Locate the cell with the specified text and output its [X, Y] center coordinate. 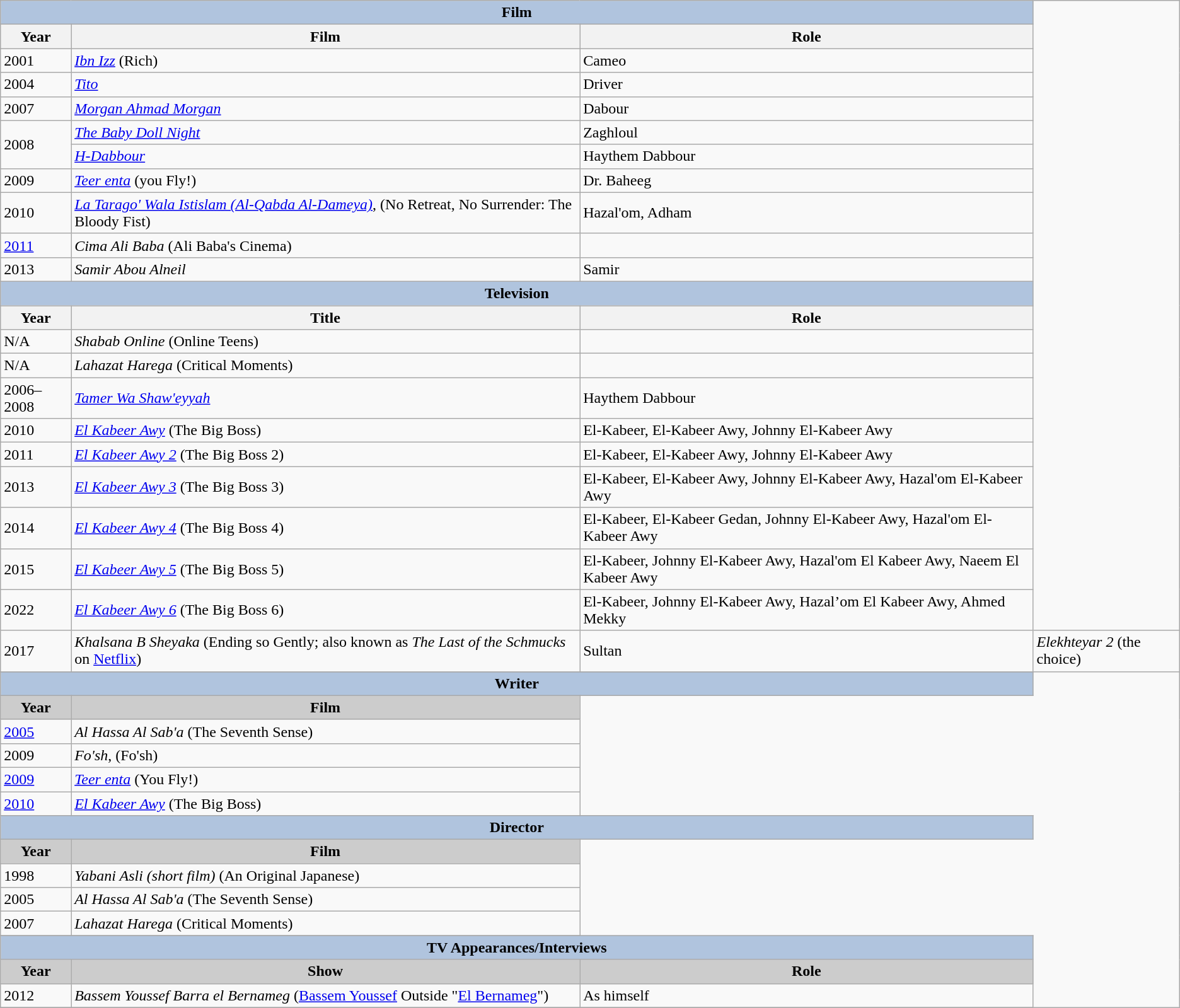
Morgan Ahmad Morgan [325, 108]
Samir Abou Alneil [325, 269]
Ibn Izz (Rich) [325, 61]
Dabour [807, 108]
Sultan [807, 651]
The Baby Doll Night [325, 132]
Samir [807, 269]
Writer [517, 683]
El-Kabeer, El-Kabeer Awy, Johnny El-Kabeer Awy, Hazal'om El-Kabeer Awy [807, 487]
Cameo [807, 61]
Tito [325, 84]
El Kabeer Awy 2 (The Big Boss 2) [325, 455]
Tamer Wa Shaw'eyyah [325, 398]
Show [325, 971]
2017 [36, 651]
El-Kabeer, Johnny El-Kabeer Awy, Hazal’om El Kabeer Awy, Ahmed Mekky [807, 610]
Dr. Baheeg [807, 180]
2004 [36, 84]
Elekhteyar 2 (the choice) [1106, 651]
Hazal'om, Adham [807, 213]
2008 [36, 144]
Teer enta (you Fly!) [325, 180]
TV Appearances/Interviews [517, 947]
Cima Ali Baba (Ali Baba's Cinema) [325, 245]
2015 [36, 569]
2012 [36, 995]
La Tarago' Wala Istislam (Al-Qabda Al-Dameya), (No Retreat, No Surrender: The Bloody Fist) [325, 213]
As himself [807, 995]
Title [325, 317]
H-Dabbour [325, 156]
El Kabeer Awy 3 (The Big Boss 3) [325, 487]
2022 [36, 610]
1998 [36, 876]
Television [517, 293]
Zaghloul [807, 132]
Teer enta (You Fly!) [325, 779]
Driver [807, 84]
Khalsana B Sheyaka (Ending so Gently; also known as The Last of the Schmucks on Netflix) [325, 651]
El Kabeer Awy 5 (The Big Boss 5) [325, 569]
2014 [36, 528]
Director [517, 828]
2001 [36, 61]
Fo'sh, (Fo'sh) [325, 755]
Bassem Youssef Barra el Bernameg (Bassem Youssef Outside "El Bernameg") [325, 995]
El Kabeer Awy 6 (The Big Boss 6) [325, 610]
El-Kabeer, El-Kabeer Gedan, Johnny El-Kabeer Awy, Hazal'om El-Kabeer Awy [807, 528]
El Kabeer Awy 4 (The Big Boss 4) [325, 528]
Yabani Asli (short film) (An Original Japanese) [325, 876]
El-Kabeer, Johnny El-Kabeer Awy, Hazal'om El Kabeer Awy, Naeem El Kabeer Awy [807, 569]
2006–2008 [36, 398]
Shabab Online (Online Teens) [325, 342]
